Extract the [X, Y] coordinate from the center of the cell holding the provided text.  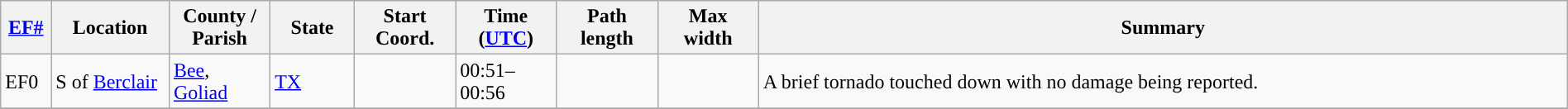
EF0 [26, 81]
Summary [1163, 28]
County / Parish [219, 28]
S of Berclair [111, 81]
Path length [607, 28]
00:51–00:56 [506, 81]
Max width [708, 28]
Location [111, 28]
Start Coord. [404, 28]
Bee, Goliad [219, 81]
Time (UTC) [506, 28]
A brief tornado touched down with no damage being reported. [1163, 81]
TX [313, 81]
State [313, 28]
EF# [26, 28]
